Output the (X, Y) coordinate of the center of the cell containing the given text.  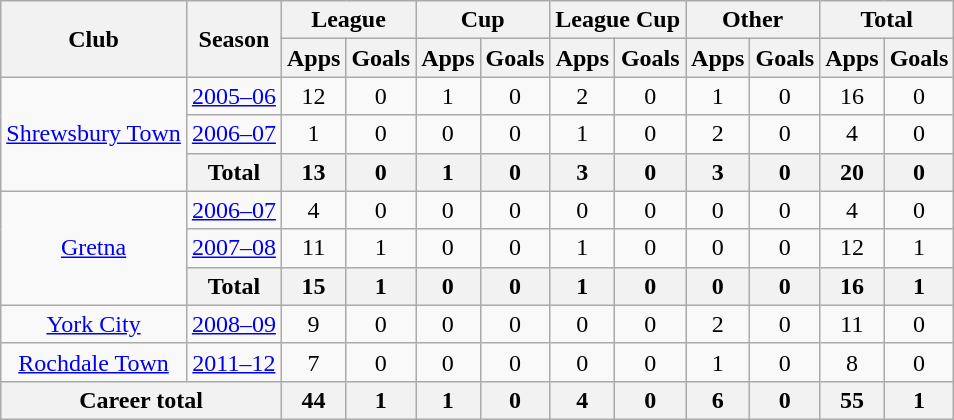
15 (313, 286)
Season (234, 39)
55 (852, 400)
7 (313, 362)
2007–08 (234, 248)
2011–12 (234, 362)
2008–09 (234, 324)
League Cup (618, 20)
Club (94, 39)
44 (313, 400)
Cup (483, 20)
6 (718, 400)
8 (852, 362)
9 (313, 324)
Rochdale Town (94, 362)
20 (852, 172)
Gretna (94, 248)
13 (313, 172)
Career total (142, 400)
2005–06 (234, 96)
York City (94, 324)
Other (753, 20)
Shrewsbury Town (94, 134)
League (348, 20)
